Search for the cell housing the specified text and yield its (X, Y) center coordinate. 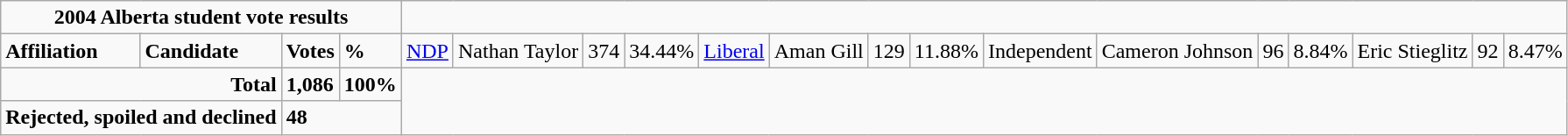
96 (1274, 51)
Eric Stieglitz (1412, 51)
374 (604, 51)
8.47% (1535, 51)
1,086 (310, 84)
Votes (310, 51)
Liberal (734, 51)
2004 Alberta student vote results (201, 18)
Cameron Johnson (1177, 51)
Affiliation (70, 51)
Candidate (210, 51)
% (370, 51)
34.44% (662, 51)
129 (888, 51)
Rejected, spoiled and declined (141, 118)
Aman Gill (818, 51)
Total (141, 84)
100% (370, 84)
8.84% (1321, 51)
Independent (1040, 51)
NDP (427, 51)
Nathan Taylor (518, 51)
92 (1487, 51)
11.88% (946, 51)
48 (342, 118)
